From the cell containing the given text, extract its center point as [x, y] coordinate. 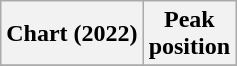
Chart (2022) [72, 34]
Peakposition [189, 34]
